Locate the cell with the specified text and output its (x, y) center coordinate. 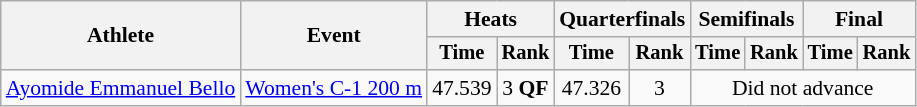
Women's C-1 200 m (334, 88)
3 QF (526, 88)
Heats (490, 19)
Quarterfinals (622, 19)
Did not advance (802, 88)
Event (334, 36)
Ayomide Emmanuel Bello (121, 88)
Athlete (121, 36)
47.539 (462, 88)
47.326 (591, 88)
Semifinals (746, 19)
3 (660, 88)
Final (859, 19)
